Return the (X, Y) coordinate for the center point of the cell that contains the specified text.  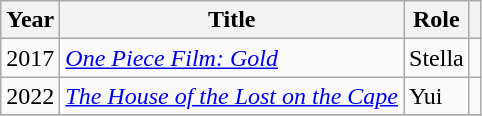
Title (232, 20)
Year (30, 20)
The House of the Lost on the Cape (232, 96)
One Piece Film: Gold (232, 58)
2017 (30, 58)
Role (437, 20)
Stella (437, 58)
Yui (437, 96)
2022 (30, 96)
